Provide the (x, y) coordinate of the cell's center where the given text is located.  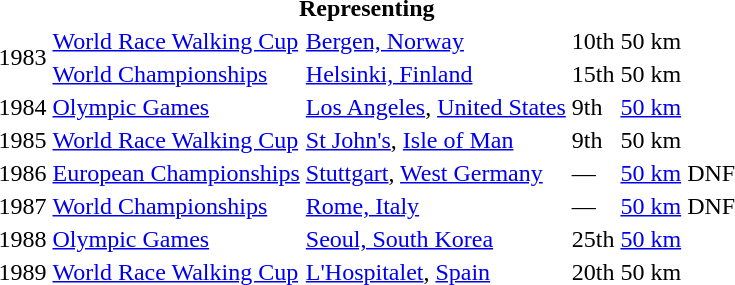
Rome, Italy (436, 206)
25th (593, 239)
10th (593, 41)
Stuttgart, West Germany (436, 173)
Helsinki, Finland (436, 74)
Seoul, South Korea (436, 239)
St John's, Isle of Man (436, 140)
15th (593, 74)
Los Angeles, United States (436, 107)
European Championships (176, 173)
Bergen, Norway (436, 41)
